Output the [x, y] coordinate of the center of the cell containing the given text.  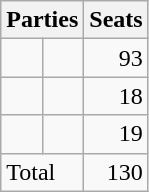
Total [42, 172]
19 [116, 134]
130 [116, 172]
18 [116, 96]
93 [116, 58]
Seats [116, 20]
Parties [42, 20]
